From the cell containing the given text, extract its center point as (X, Y) coordinate. 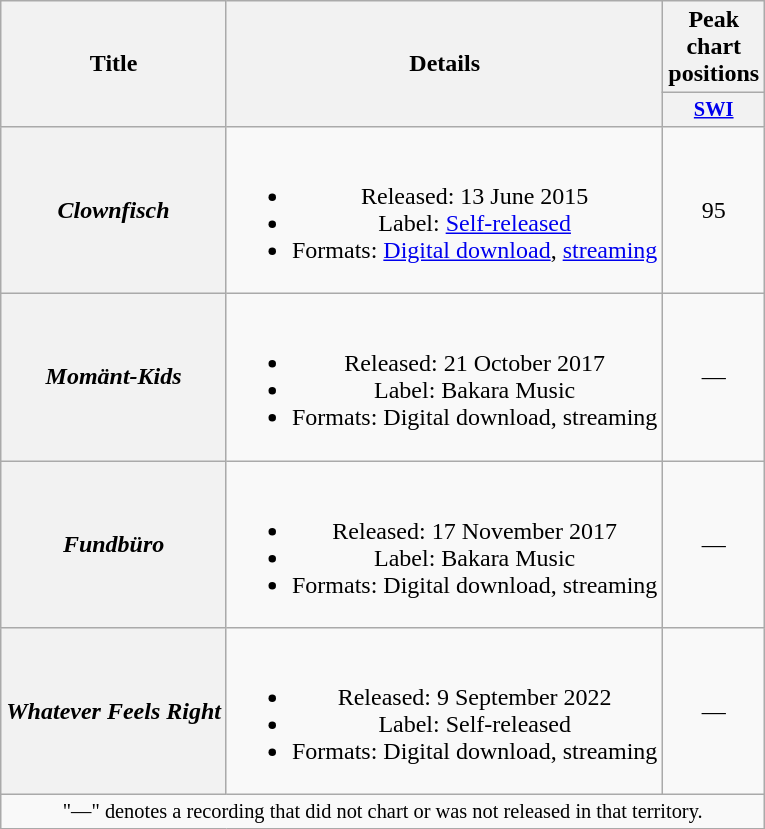
SWI (714, 110)
Whatever Feels Right (114, 712)
Clownfisch (114, 210)
Momänt-Kids (114, 378)
95 (714, 210)
Released: 21 October 2017Label: Bakara MusicFormats: Digital download, streaming (444, 378)
Fundbüro (114, 544)
Peak chart positions (714, 47)
"—" denotes a recording that did not chart or was not released in that territory. (383, 812)
Details (444, 64)
Released: 13 June 2015Label: Self-releasedFormats: Digital download, streaming (444, 210)
Released: 9 September 2022Label: Self-releasedFormats: Digital download, streaming (444, 712)
Title (114, 64)
Released: 17 November 2017Label: Bakara MusicFormats: Digital download, streaming (444, 544)
